Provide the (X, Y) coordinate of the cell's center where the given text is located.  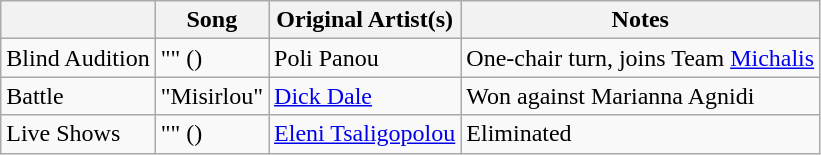
Dick Dale (365, 96)
Song (212, 20)
"Misirlou" (212, 96)
Live Shows (78, 134)
Battle (78, 96)
Original Artist(s) (365, 20)
Poli Panou (365, 58)
Eleni Tsaligopolou (365, 134)
Blind Audition (78, 58)
Notes (640, 20)
Eliminated (640, 134)
Won against Marianna Agnidi (640, 96)
One-chair turn, joins Team Michalis (640, 58)
